Locate the cell with the specified text and output its (x, y) center coordinate. 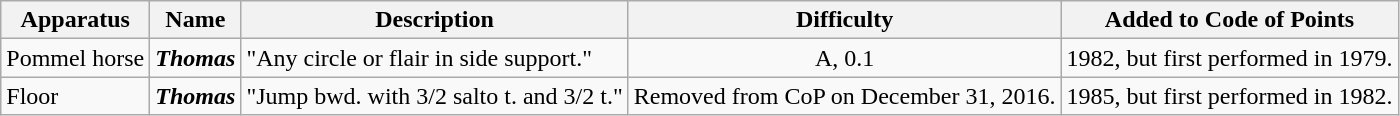
Removed from CoP on December 31, 2016. (844, 96)
Added to Code of Points (1230, 20)
"Any circle or flair in side support." (434, 58)
"Jump bwd. with 3/2 salto t. and 3/2 t." (434, 96)
Name (196, 20)
Floor (76, 96)
Description (434, 20)
1982, but first performed in 1979. (1230, 58)
Difficulty (844, 20)
Pommel horse (76, 58)
A, 0.1 (844, 58)
Apparatus (76, 20)
1985, but first performed in 1982. (1230, 96)
